Output the [x, y] coordinate of the center of the cell containing the given text.  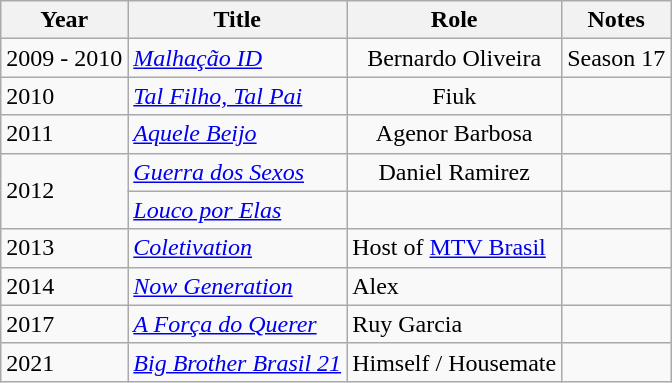
Daniel Ramirez [454, 172]
Year [64, 20]
Tal Filho, Tal Pai [238, 96]
2010 [64, 96]
2021 [64, 362]
Alex [454, 286]
2012 [64, 191]
Now Generation [238, 286]
Bernardo Oliveira [454, 58]
Fiuk [454, 96]
Role [454, 20]
Himself / Housemate [454, 362]
2009 - 2010 [64, 58]
A Força do Querer [238, 324]
Host of MTV Brasil [454, 248]
Louco por Elas [238, 210]
2014 [64, 286]
Malhação ID [238, 58]
Coletivation [238, 248]
Title [238, 20]
Big Brother Brasil 21 [238, 362]
2011 [64, 134]
Ruy Garcia [454, 324]
Aquele Beijo [238, 134]
Season 17 [616, 58]
2017 [64, 324]
Notes [616, 20]
Agenor Barbosa [454, 134]
Guerra dos Sexos [238, 172]
2013 [64, 248]
